Extract the (x, y) coordinate from the center of the cell holding the provided text.  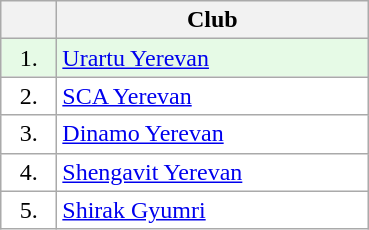
Shengavit Yerevan (212, 172)
Shirak Gyumri (212, 210)
4. (29, 172)
1. (29, 58)
2. (29, 96)
Club (212, 20)
Dinamo Yerevan (212, 134)
Urartu Yerevan (212, 58)
3. (29, 134)
SCA Yerevan (212, 96)
5. (29, 210)
